Identify which cell holds the provided text, then report its (X, Y) central coordinate. 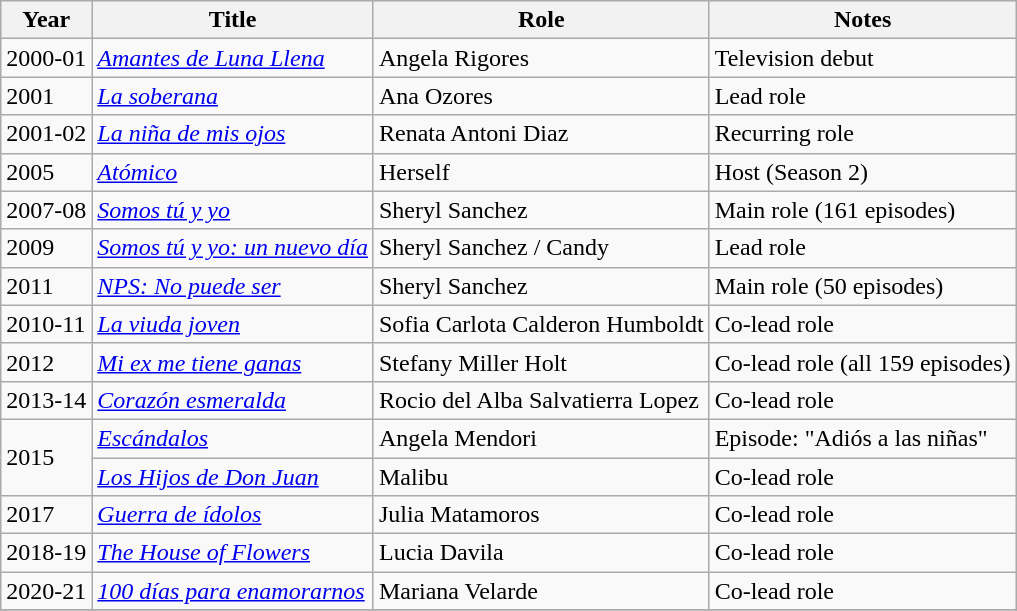
Main role (50 episodes) (862, 286)
2013-14 (46, 400)
Atómico (233, 172)
2010-11 (46, 324)
Main role (161 episodes) (862, 210)
Mi ex me tiene ganas (233, 362)
2001 (46, 96)
Year (46, 20)
2009 (46, 248)
Los Hijos de Don Juan (233, 477)
2011 (46, 286)
Notes (862, 20)
Renata Antoni Diaz (541, 134)
2015 (46, 457)
La soberana (233, 96)
Lucia Davila (541, 553)
Episode: "Adiós a las niñas" (862, 438)
Angela Mendori (541, 438)
Malibu (541, 477)
2020-21 (46, 591)
Host (Season 2) (862, 172)
Guerra de ídolos (233, 515)
La viuda joven (233, 324)
Sofia Carlota Calderon Humboldt (541, 324)
Amantes de Luna Llena (233, 58)
Ana Ozores (541, 96)
Television debut (862, 58)
Recurring role (862, 134)
Somos tú y yo: un nuevo día (233, 248)
2001-02 (46, 134)
Mariana Velarde (541, 591)
The House of Flowers (233, 553)
Julia Matamoros (541, 515)
Corazón esmeralda (233, 400)
2005 (46, 172)
100 días para enamorarnos (233, 591)
NPS: No puede ser (233, 286)
La niña de mis ojos (233, 134)
2018-19 (46, 553)
Escándalos (233, 438)
Stefany Miller Holt (541, 362)
Sheryl Sanchez / Candy (541, 248)
2007-08 (46, 210)
Angela Rigores (541, 58)
Role (541, 20)
Herself (541, 172)
Title (233, 20)
2000-01 (46, 58)
2012 (46, 362)
Rocio del Alba Salvatierra Lopez (541, 400)
Co-lead role (all 159 episodes) (862, 362)
2017 (46, 515)
Somos tú y yo (233, 210)
